Scan for the cell matching the given text and deliver its [x, y] coordinate at center. 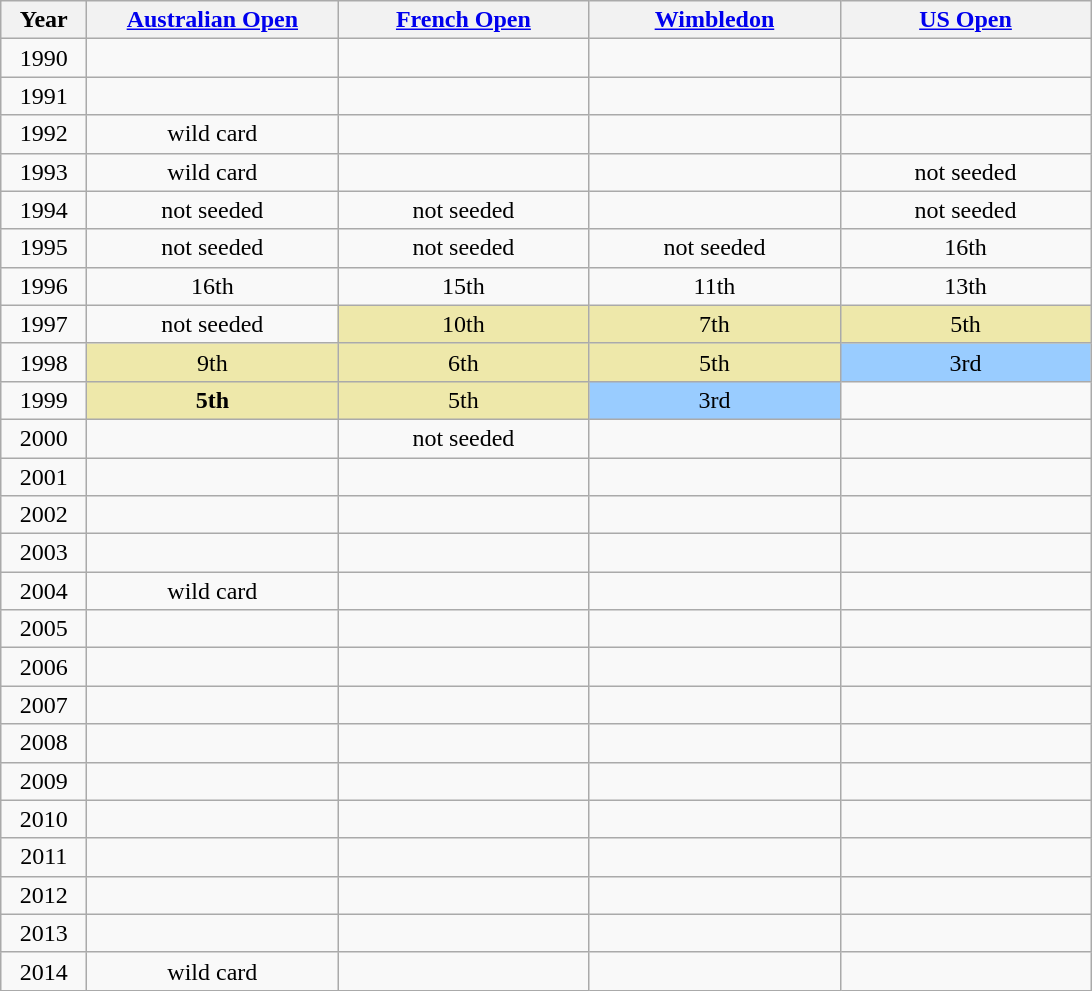
US Open [966, 20]
2003 [44, 553]
2005 [44, 629]
2010 [44, 819]
10th [464, 324]
6th [464, 362]
2012 [44, 895]
2006 [44, 667]
1995 [44, 248]
1998 [44, 362]
2001 [44, 477]
11th [714, 286]
2014 [44, 971]
1999 [44, 400]
Wimbledon [714, 20]
Australian Open [212, 20]
1991 [44, 96]
2002 [44, 515]
1996 [44, 286]
2000 [44, 438]
2007 [44, 705]
1990 [44, 58]
13th [966, 286]
7th [714, 324]
2011 [44, 857]
9th [212, 362]
2013 [44, 933]
1997 [44, 324]
1994 [44, 210]
Year [44, 20]
2009 [44, 781]
1993 [44, 172]
1992 [44, 134]
2004 [44, 591]
15th [464, 286]
French Open [464, 20]
2008 [44, 743]
